From the cell containing the given text, extract its center point as (X, Y) coordinate. 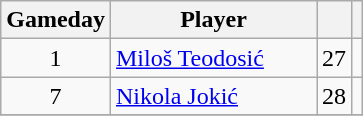
Player (213, 20)
Miloš Teodosić (213, 58)
1 (56, 58)
Nikola Jokić (213, 96)
7 (56, 96)
Gameday (56, 20)
28 (334, 96)
27 (334, 58)
